Capture the cell that displays the provided text and extract its [x, y] central coordinate. 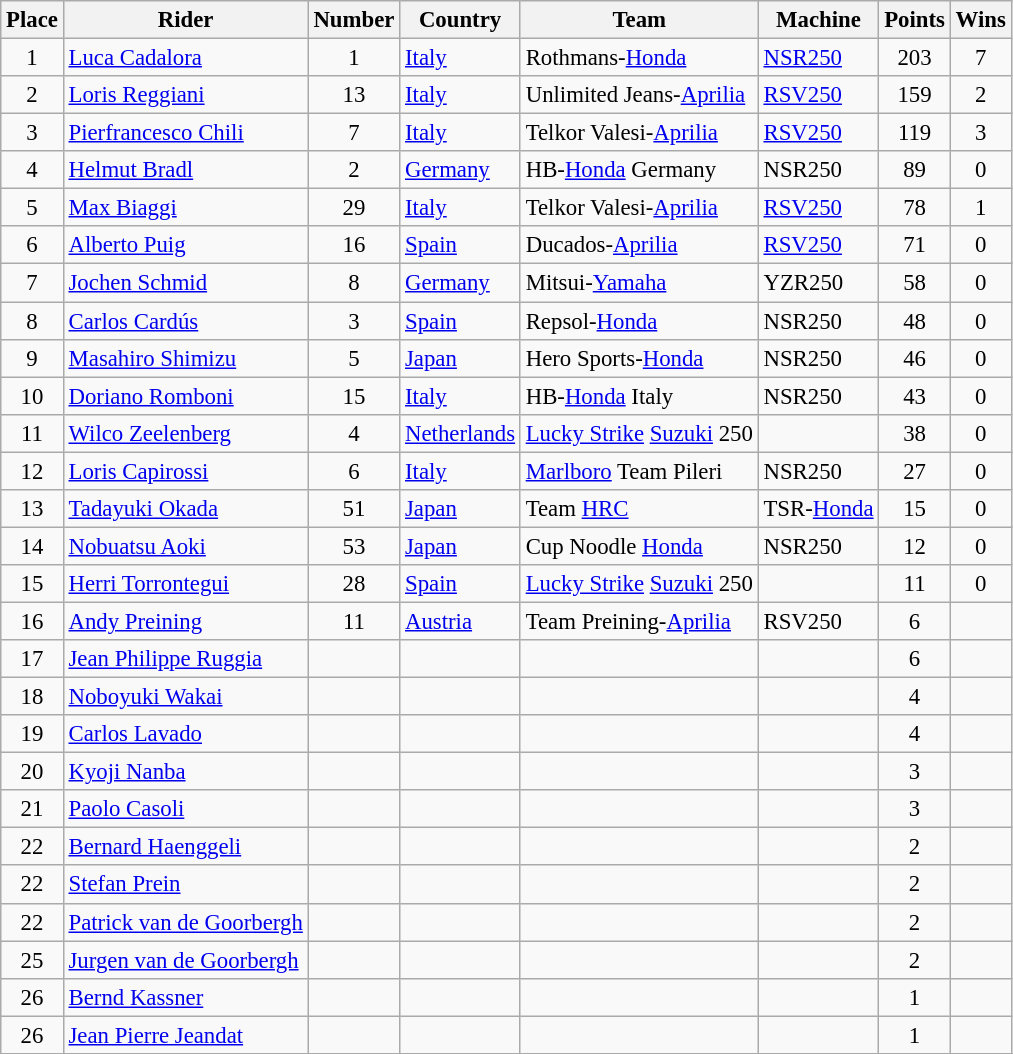
Doriano Romboni [186, 396]
Country [460, 20]
51 [354, 509]
14 [32, 546]
Stefan Prein [186, 885]
10 [32, 396]
Machine [818, 20]
Pierfrancesco Chili [186, 133]
Austria [460, 621]
Carlos Lavado [186, 734]
Unlimited Jeans-Aprilia [639, 95]
119 [914, 133]
Rothmans-Honda [639, 58]
159 [914, 95]
53 [354, 546]
Marlboro Team Pileri [639, 471]
Loris Reggiani [186, 95]
Team HRC [639, 509]
Number [354, 20]
Cup Noodle Honda [639, 546]
HB-Honda Italy [639, 396]
28 [354, 584]
Paolo Casoli [186, 809]
48 [914, 321]
Alberto Puig [186, 245]
Ducados-Aprilia [639, 245]
78 [914, 208]
29 [354, 208]
Team [639, 20]
46 [914, 358]
21 [32, 809]
Nobuatsu Aoki [186, 546]
19 [32, 734]
89 [914, 170]
Jean Pierre Jeandat [186, 1035]
Points [914, 20]
Carlos Cardús [186, 321]
58 [914, 283]
Repsol-Honda [639, 321]
Tadayuki Okada [186, 509]
27 [914, 471]
Rider [186, 20]
203 [914, 58]
Loris Capirossi [186, 471]
Patrick van de Goorbergh [186, 922]
Masahiro Shimizu [186, 358]
Netherlands [460, 433]
Kyoji Nanba [186, 772]
25 [32, 960]
Mitsui-Yamaha [639, 283]
Place [32, 20]
TSR-Honda [818, 509]
Hero Sports-Honda [639, 358]
Noboyuki Wakai [186, 697]
Luca Cadalora [186, 58]
Jochen Schmid [186, 283]
Bernd Kassner [186, 997]
20 [32, 772]
Herri Torrontegui [186, 584]
Wilco Zeelenberg [186, 433]
YZR250 [818, 283]
Andy Preining [186, 621]
Bernard Haenggeli [186, 847]
71 [914, 245]
HB-Honda Germany [639, 170]
18 [32, 697]
Jean Philippe Ruggia [186, 659]
Max Biaggi [186, 208]
43 [914, 396]
38 [914, 433]
17 [32, 659]
Wins [980, 20]
Team Preining-Aprilia [639, 621]
Jurgen van de Goorbergh [186, 960]
Helmut Bradl [186, 170]
9 [32, 358]
